Search for the cell housing the specified text and yield its (x, y) center coordinate. 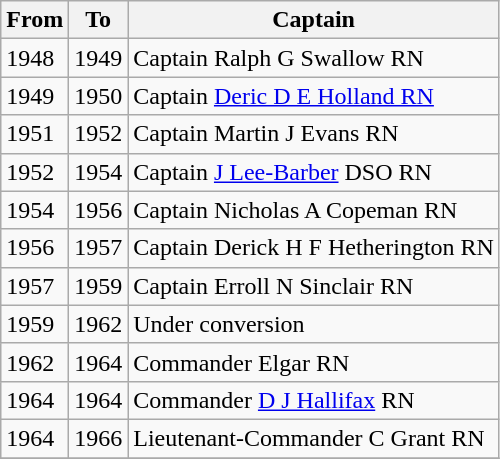
1948 (35, 58)
1966 (98, 438)
Commander D J Hallifax RN (314, 400)
Captain Derick H F Hetherington RN (314, 248)
1951 (35, 134)
Captain Erroll N Sinclair RN (314, 286)
Captain Deric D E Holland RN (314, 96)
Captain Ralph G Swallow RN (314, 58)
Captain J Lee-Barber DSO RN (314, 172)
1950 (98, 96)
From (35, 20)
Captain Nicholas A Copeman RN (314, 210)
Lieutenant-Commander C Grant RN (314, 438)
Commander Elgar RN (314, 362)
Captain Martin J Evans RN (314, 134)
Captain (314, 20)
Under conversion (314, 324)
To (98, 20)
